Pinpoint the cell where the given text exists, returning its [x, y] midpoint coordinate. 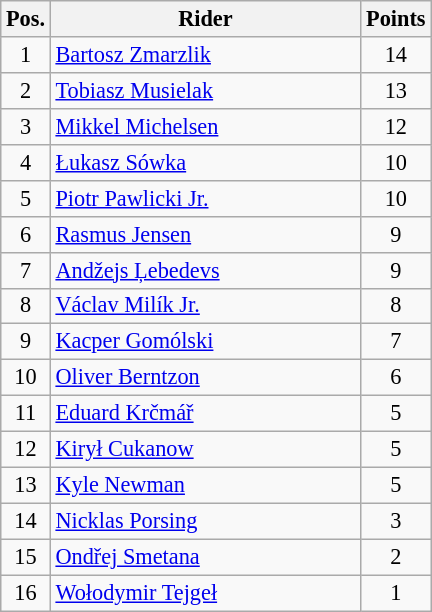
Piotr Pawlicki Jr. [205, 198]
4 [26, 162]
Nicklas Porsing [205, 521]
15 [26, 557]
Bartosz Zmarzlik [205, 55]
11 [26, 414]
Tobiasz Musielak [205, 90]
Mikkel Michelsen [205, 126]
16 [26, 593]
Kacper Gomólski [205, 342]
Wołodymir Tejgeł [205, 593]
Eduard Krčmář [205, 414]
Václav Milík Jr. [205, 306]
Kyle Newman [205, 485]
Points [396, 19]
Ondřej Smetana [205, 557]
Rasmus Jensen [205, 234]
Rider [205, 19]
Andžejs Ļebedevs [205, 270]
Pos. [26, 19]
Oliver Berntzon [205, 378]
Łukasz Sówka [205, 162]
Kirył Cukanow [205, 450]
